Extract the (X, Y) coordinate from the center of the cell holding the provided text.  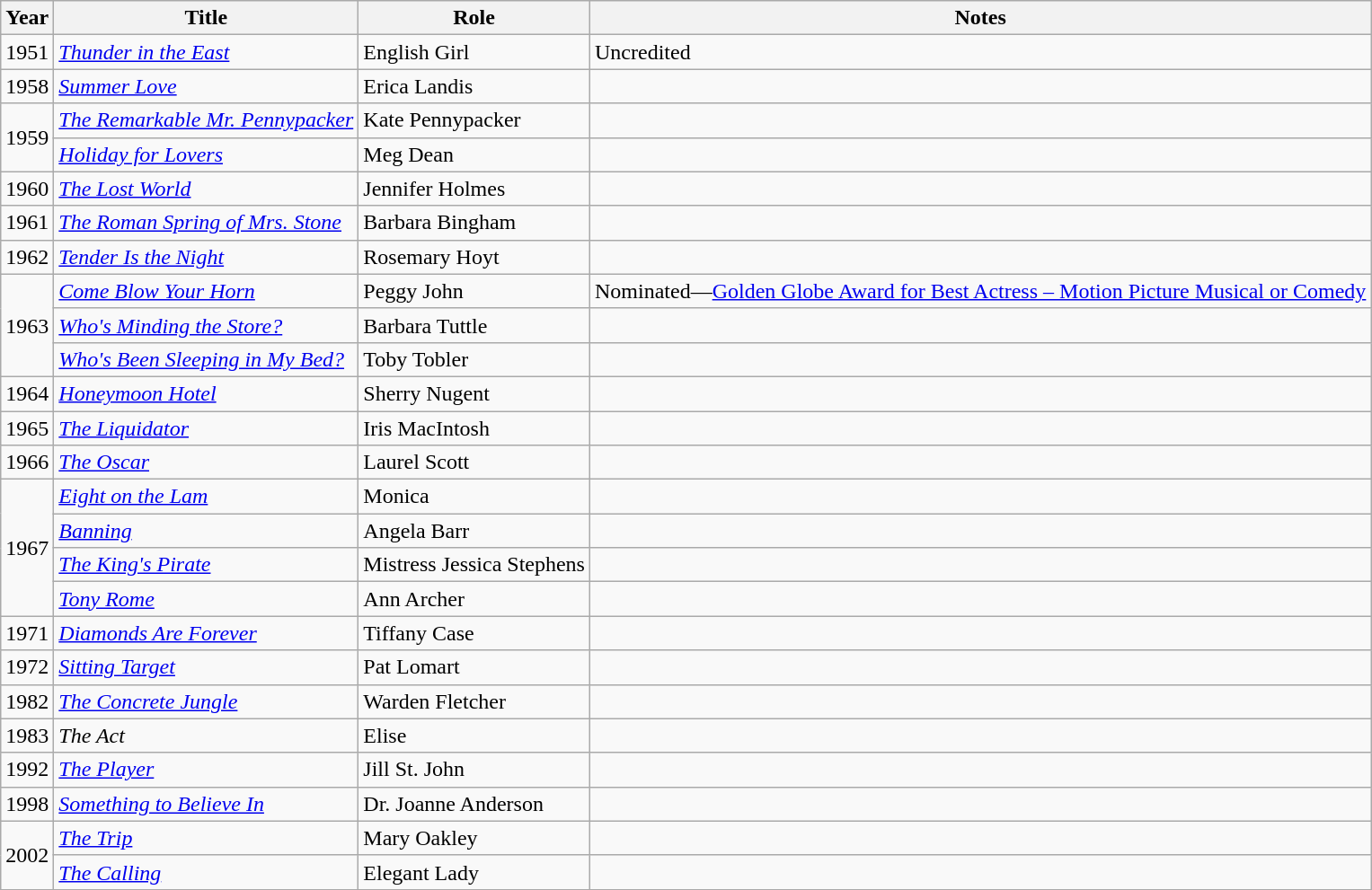
Sitting Target (207, 667)
Pat Lomart (474, 667)
Elise (474, 736)
Monica (474, 497)
1966 (27, 463)
Meg Dean (474, 154)
Something to Believe In (207, 804)
Role (474, 18)
1971 (27, 633)
The Liquidator (207, 428)
The Roman Spring of Mrs. Stone (207, 223)
The Player (207, 770)
1963 (27, 325)
1992 (27, 770)
Kate Pennypacker (474, 120)
1958 (27, 86)
Thunder in the East (207, 52)
1959 (27, 137)
1967 (27, 548)
Dr. Joanne Anderson (474, 804)
Notes (979, 18)
1964 (27, 393)
Mary Oakley (474, 838)
Ann Archer (474, 599)
1982 (27, 701)
1998 (27, 804)
Mistress Jessica Stephens (474, 565)
Eight on the Lam (207, 497)
1951 (27, 52)
2002 (27, 855)
Angela Barr (474, 531)
Warden Fletcher (474, 701)
English Girl (474, 52)
Diamonds Are Forever (207, 633)
Banning (207, 531)
Tender Is the Night (207, 257)
Who's Minding the Store? (207, 325)
The Remarkable Mr. Pennypacker (207, 120)
Toby Tobler (474, 359)
Summer Love (207, 86)
The Trip (207, 838)
Year (27, 18)
The Act (207, 736)
1972 (27, 667)
Tiffany Case (474, 633)
The Lost World (207, 189)
The Concrete Jungle (207, 701)
Elegant Lady (474, 872)
Jill St. John (474, 770)
Iris MacIntosh (474, 428)
The Calling (207, 872)
Rosemary Hoyt (474, 257)
Barbara Bingham (474, 223)
1983 (27, 736)
1961 (27, 223)
1960 (27, 189)
Uncredited (979, 52)
Title (207, 18)
Jennifer Holmes (474, 189)
Erica Landis (474, 86)
The Oscar (207, 463)
Barbara Tuttle (474, 325)
Come Blow Your Horn (207, 291)
1965 (27, 428)
Honeymoon Hotel (207, 393)
Tony Rome (207, 599)
The King's Pirate (207, 565)
1962 (27, 257)
Laurel Scott (474, 463)
Who's Been Sleeping in My Bed? (207, 359)
Holiday for Lovers (207, 154)
Peggy John (474, 291)
Sherry Nugent (474, 393)
Nominated—Golden Globe Award for Best Actress – Motion Picture Musical or Comedy (979, 291)
